Provide the [X, Y] coordinate of the cell's center where the given text is located.  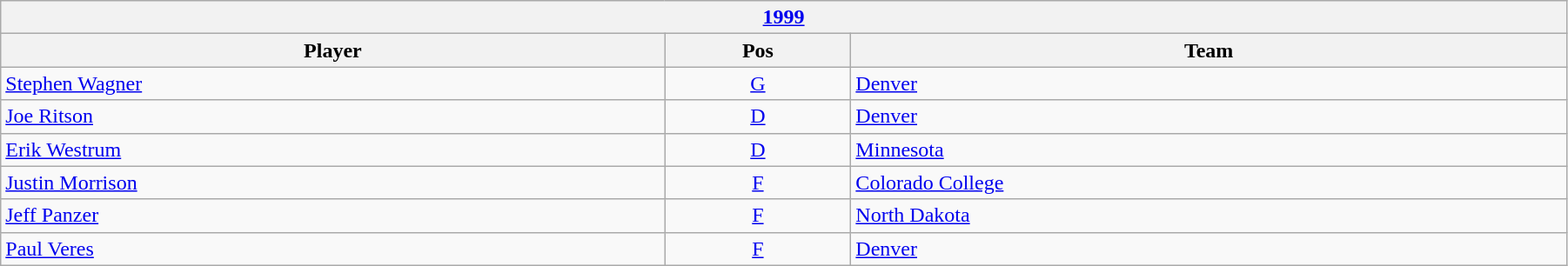
Stephen Wagner [332, 83]
G [758, 83]
Paul Veres [332, 249]
Jeff Panzer [332, 216]
Minnesota [1210, 150]
Joe Ritson [332, 116]
Team [1210, 50]
North Dakota [1210, 216]
1999 [784, 17]
Erik Westrum [332, 150]
Player [332, 50]
Colorado College [1210, 183]
Pos [758, 50]
Justin Morrison [332, 183]
